For the text-containing cell, return its midpoint in [X, Y] coordinate format. 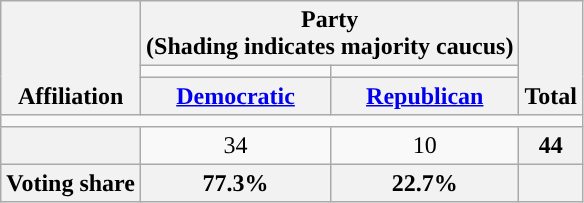
44 [551, 145]
Affiliation [71, 58]
22.7% [425, 183]
10 [425, 145]
Democratic [236, 96]
Republican [425, 96]
77.3% [236, 183]
Party (Shading indicates majority caucus) [330, 34]
Voting share [71, 183]
Total [551, 58]
34 [236, 145]
